Return the [X, Y] coordinate for the center point of the cell that contains the specified text.  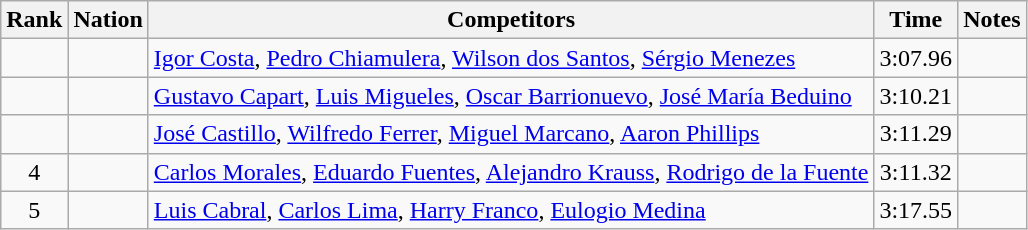
Time [916, 20]
3:11.29 [916, 134]
4 [34, 172]
Luis Cabral, Carlos Lima, Harry Franco, Eulogio Medina [511, 210]
3:17.55 [916, 210]
Igor Costa, Pedro Chiamulera, Wilson dos Santos, Sérgio Menezes [511, 58]
3:11.32 [916, 172]
Competitors [511, 20]
Gustavo Capart, Luis Migueles, Oscar Barrionuevo, José María Beduino [511, 96]
Notes [992, 20]
3:10.21 [916, 96]
3:07.96 [916, 58]
Carlos Morales, Eduardo Fuentes, Alejandro Krauss, Rodrigo de la Fuente [511, 172]
5 [34, 210]
Rank [34, 20]
Nation [108, 20]
José Castillo, Wilfredo Ferrer, Miguel Marcano, Aaron Phillips [511, 134]
